Locate the cell with the specified text and output its [X, Y] center coordinate. 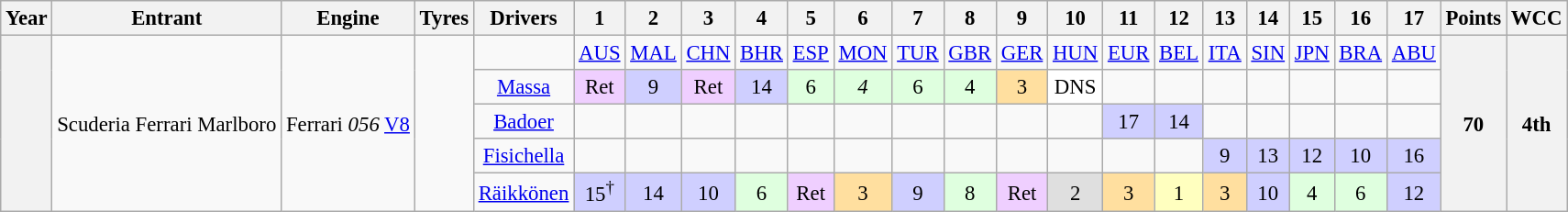
Engine [348, 18]
ABU [1414, 53]
BEL [1179, 53]
15 [1311, 18]
JPN [1311, 53]
WCC [1537, 18]
BHR [761, 53]
Entrant [167, 18]
ESP [811, 53]
MON [863, 53]
MAL [653, 53]
CHN [708, 53]
GER [1021, 53]
Badoer [523, 122]
Tyres [444, 18]
AUS [600, 53]
TUR [918, 53]
ITA [1225, 53]
Räikkönen [523, 193]
EUR [1129, 53]
Points [1473, 18]
Fisichella [523, 156]
BRA [1361, 53]
HUN [1076, 53]
11 [1129, 18]
Drivers [523, 18]
15† [600, 193]
5 [811, 18]
7 [918, 18]
Year [27, 18]
Massa [523, 87]
DNS [1076, 87]
SIN [1267, 53]
GBR [970, 53]
